Identify which cell holds the provided text, then report its [X, Y] central coordinate. 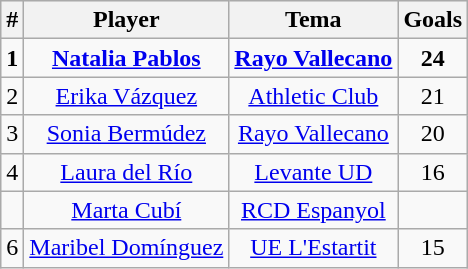
# [12, 20]
Goals [433, 20]
Sonia Bermúdez [126, 134]
16 [433, 172]
Athletic Club [314, 96]
RCD Espanyol [314, 210]
2 [12, 96]
Natalia Pablos [126, 58]
4 [12, 172]
1 [12, 58]
Erika Vázquez [126, 96]
Maribel Domínguez [126, 248]
24 [433, 58]
20 [433, 134]
6 [12, 248]
15 [433, 248]
Laura del Río [126, 172]
Tema [314, 20]
3 [12, 134]
Marta Cubí [126, 210]
Player [126, 20]
UE L'Estartit [314, 248]
Levante UD [314, 172]
21 [433, 96]
